Determine the [x, y] coordinate at the center of the cell enclosing the given text.  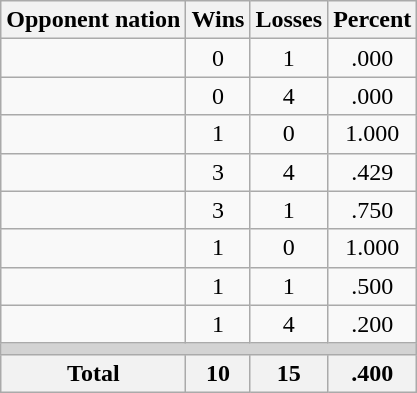
Wins [218, 20]
Opponent nation [94, 20]
.429 [372, 172]
.200 [372, 324]
10 [218, 373]
.500 [372, 286]
.400 [372, 373]
.750 [372, 210]
Losses [289, 20]
15 [289, 373]
Total [94, 373]
Percent [372, 20]
